Scan for the cell matching the given text and deliver its [x, y] coordinate at center. 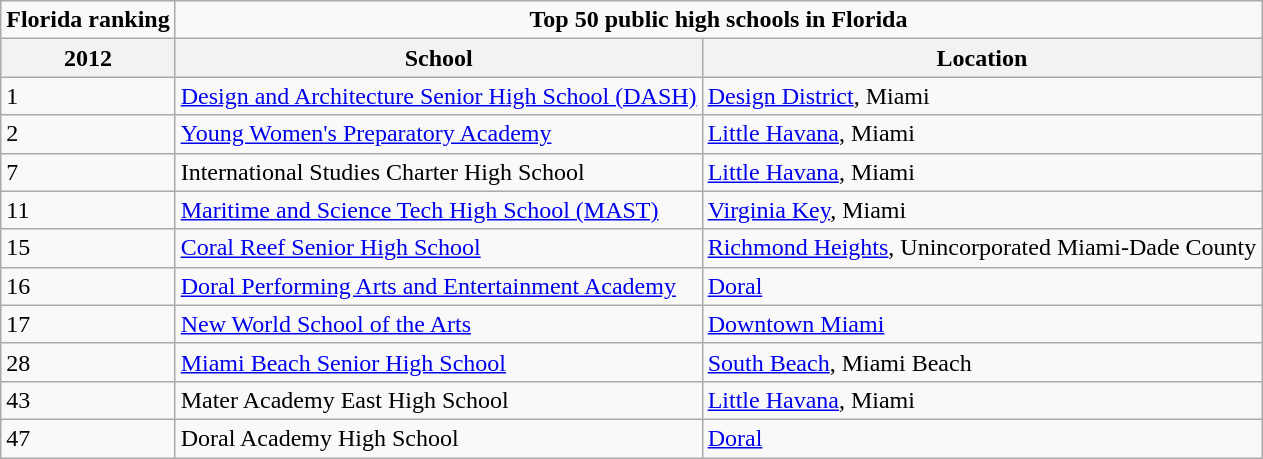
28 [88, 362]
Young Women's Preparatory Academy [438, 134]
New World School of the Arts [438, 324]
2012 [88, 58]
International Studies Charter High School [438, 172]
South Beach, Miami Beach [982, 362]
43 [88, 400]
Location [982, 58]
1 [88, 96]
17 [88, 324]
15 [88, 248]
Richmond Heights, Unincorporated Miami-Dade County [982, 248]
47 [88, 438]
Maritime and Science Tech High School (MAST) [438, 210]
16 [88, 286]
7 [88, 172]
School [438, 58]
Design District, Miami [982, 96]
Downtown Miami [982, 324]
11 [88, 210]
Doral Academy High School [438, 438]
Virginia Key, Miami [982, 210]
Top 50 public high schools in Florida [718, 20]
Miami Beach Senior High School [438, 362]
Coral Reef Senior High School [438, 248]
Design and Architecture Senior High School (DASH) [438, 96]
Mater Academy East High School [438, 400]
Doral Performing Arts and Entertainment Academy [438, 286]
2 [88, 134]
Florida ranking [88, 20]
